Find where the given text appears and provide that cell's center as (X, Y) coordinate. 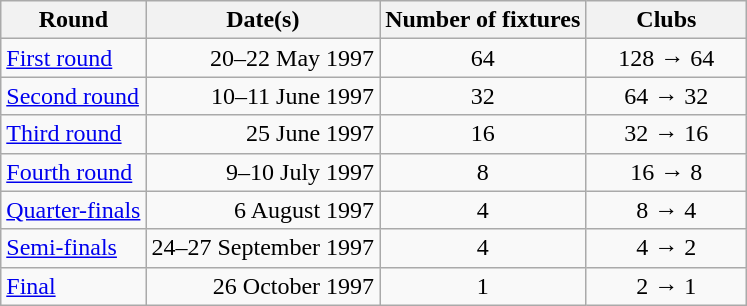
Round (74, 20)
128 → 64 (666, 58)
Fourth round (74, 172)
64 → 32 (666, 96)
20–22 May 1997 (263, 58)
Number of fixtures (483, 20)
26 October 1997 (263, 286)
Semi-finals (74, 248)
4 → 2 (666, 248)
1 (483, 286)
8 (483, 172)
2 → 1 (666, 286)
Date(s) (263, 20)
Third round (74, 134)
64 (483, 58)
32 → 16 (666, 134)
First round (74, 58)
25 June 1997 (263, 134)
16 (483, 134)
24–27 September 1997 (263, 248)
Second round (74, 96)
6 August 1997 (263, 210)
16 → 8 (666, 172)
9–10 July 1997 (263, 172)
8 → 4 (666, 210)
32 (483, 96)
Final (74, 286)
Quarter-finals (74, 210)
10–11 June 1997 (263, 96)
Clubs (666, 20)
